Capture the cell that displays the provided text and extract its (x, y) central coordinate. 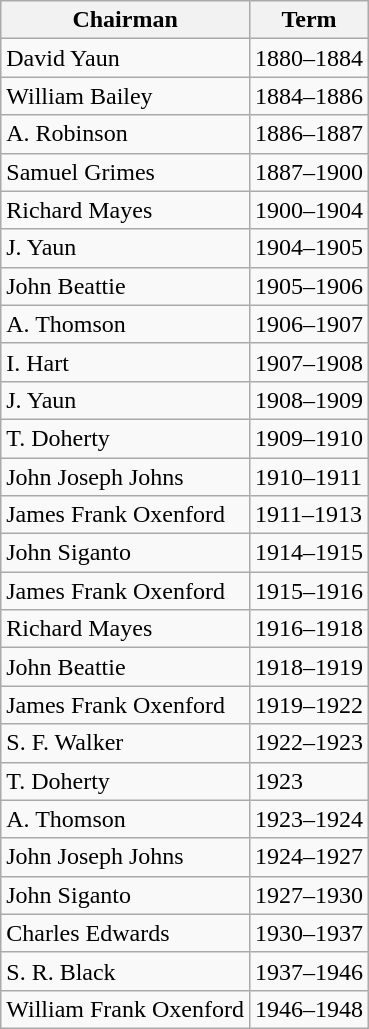
1880–1884 (308, 58)
1922–1923 (308, 743)
Term (308, 20)
Samuel Grimes (126, 172)
1924–1927 (308, 857)
1923 (308, 781)
1946–1948 (308, 1009)
1914–1915 (308, 553)
1908–1909 (308, 400)
1887–1900 (308, 172)
1937–1946 (308, 971)
1930–1937 (308, 933)
I. Hart (126, 362)
1910–1911 (308, 477)
S. R. Black (126, 971)
1906–1907 (308, 324)
1911–1913 (308, 515)
1886–1887 (308, 134)
1919–1922 (308, 705)
1905–1906 (308, 286)
1918–1919 (308, 667)
1909–1910 (308, 438)
William Frank Oxenford (126, 1009)
1900–1904 (308, 210)
A. Robinson (126, 134)
1927–1930 (308, 895)
S. F. Walker (126, 743)
1884–1886 (308, 96)
1916–1918 (308, 629)
1915–1916 (308, 591)
1907–1908 (308, 362)
1923–1924 (308, 819)
David Yaun (126, 58)
Chairman (126, 20)
William Bailey (126, 96)
1904–1905 (308, 248)
Charles Edwards (126, 933)
